Pinpoint the cell where the given text exists, returning its [x, y] midpoint coordinate. 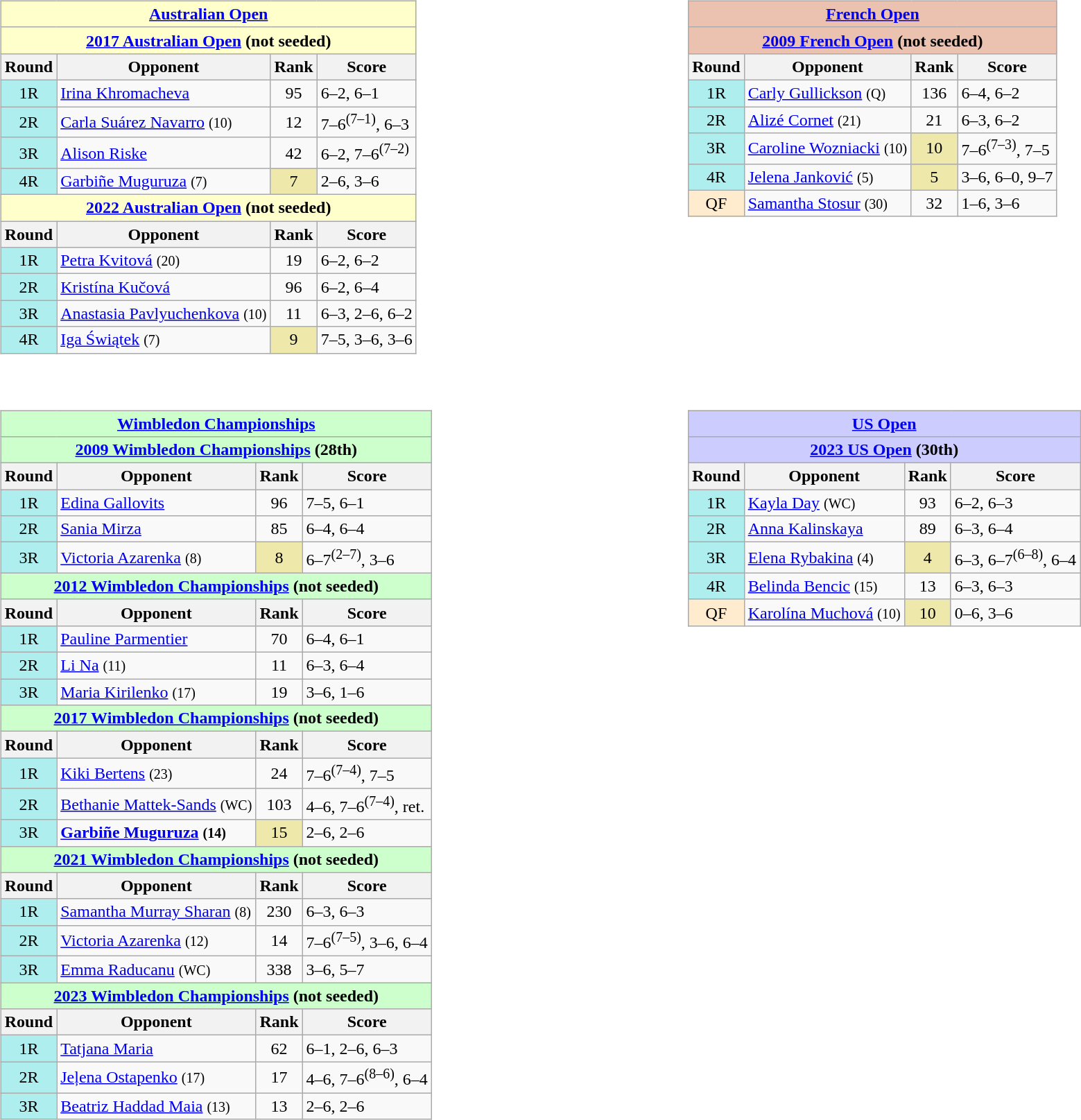
2012 Wimbledon Championships (not seeded) [216, 586]
Alizé Cornet (21) [828, 120]
4–6, 7–6(7–4), ret. [367, 804]
Samantha Stosur (30) [828, 203]
Carla Suárez Navarro (10) [164, 122]
Jeļena Ostapenko (17) [157, 1078]
Sania Mirza [157, 529]
Emma Raducanu (WC) [157, 970]
9 [294, 340]
Karolína Muchová (10) [824, 612]
Elena Rybakina (4) [824, 558]
Kiki Bertens (23) [157, 774]
85 [279, 529]
93 [928, 503]
6–2, 6–3 [1015, 503]
7–5, 3–6, 3–6 [366, 340]
Samantha Murray Sharan (8) [157, 912]
7–6(7–5), 3–6, 6–4 [367, 940]
62 [279, 1049]
Beatriz Haddad Maia (13) [157, 1106]
6–7(2–7), 3–6 [367, 558]
6–3, 2–6, 6–2 [366, 313]
3–6, 1–6 [367, 692]
2021 Wimbledon Championships (not seeded) [216, 859]
2023 Wimbledon Championships (not seeded) [216, 996]
7 [294, 182]
6–3, 6–2 [1007, 120]
Pauline Parmentier [157, 639]
32 [935, 203]
12 [294, 122]
Garbiñe Muguruza (7) [164, 182]
Li Na (11) [157, 666]
6–2, 6–1 [366, 93]
5 [935, 177]
2009 French Open (not seeded) [872, 40]
Edina Gallovits [157, 503]
Iga Świątek (7) [164, 340]
Jelena Janković (5) [828, 177]
Bethanie Mattek-Sands (WC) [157, 804]
French Open [872, 14]
2023 US Open (30th) [885, 450]
Victoria Azarenka (8) [157, 558]
Alison Riske [164, 153]
US Open [885, 424]
6–1, 2–6, 6–3 [367, 1049]
Kristína Kučová [164, 287]
103 [279, 804]
Irina Khromacheva [164, 93]
7–6(7–1), 6–3 [366, 122]
Maria Kirilenko (17) [157, 692]
2009 Wimbledon Championships (28th) [216, 450]
Victoria Azarenka (12) [157, 940]
21 [935, 120]
42 [294, 153]
95 [294, 93]
0–6, 3–6 [1015, 612]
Anastasia Pavlyuchenkova (10) [164, 313]
Tatjana Maria [157, 1049]
Petra Kvitová (20) [164, 261]
8 [279, 558]
338 [279, 970]
3–6, 5–7 [367, 970]
Australian Open [208, 14]
Kayla Day (WC) [824, 503]
Carly Gullickson (Q) [828, 93]
Garbiñe Muguruza (14) [157, 833]
6–2, 6–4 [366, 287]
1–6, 3–6 [1007, 203]
6–4, 6–1 [367, 639]
4 [928, 558]
2017 Wimbledon Championships (not seeded) [216, 718]
6–3, 6–7(6–8), 6–4 [1015, 558]
15 [279, 833]
70 [279, 639]
4–6, 7–6(8–6), 6–4 [367, 1078]
230 [279, 912]
Caroline Wozniacki (10) [828, 148]
6–2, 7–6(7–2) [366, 153]
2022 Australian Open (not seeded) [208, 208]
7–5, 6–1 [367, 503]
24 [279, 774]
7–6(7–3), 7–5 [1007, 148]
3–6, 6–0, 9–7 [1007, 177]
2–6, 3–6 [366, 182]
14 [279, 940]
Belinda Bencic (15) [824, 586]
17 [279, 1078]
136 [935, 93]
6–4, 6–4 [367, 529]
6–4, 6–2 [1007, 93]
7–6(7–4), 7–5 [367, 774]
6–2, 6–2 [366, 261]
89 [928, 529]
2017 Australian Open (not seeded) [208, 40]
Anna Kalinskaya [824, 529]
Wimbledon Championships [216, 424]
